Return [x, y] of the center of cell containing provided text 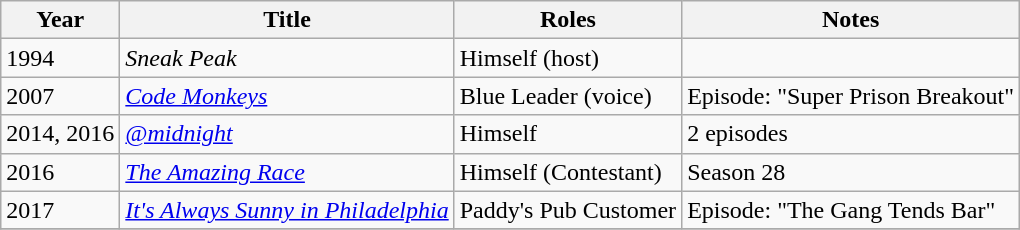
Blue Leader (voice) [568, 96]
Roles [568, 20]
Notes [851, 20]
2014, 2016 [60, 134]
Season 28 [851, 172]
2 episodes [851, 134]
Year [60, 20]
Himself (host) [568, 58]
2017 [60, 210]
Himself [568, 134]
It's Always Sunny in Philadelphia [287, 210]
Himself (Contestant) [568, 172]
Episode: "Super Prison Breakout" [851, 96]
2007 [60, 96]
Paddy's Pub Customer [568, 210]
1994 [60, 58]
2016 [60, 172]
Episode: "The Gang Tends Bar" [851, 210]
@midnight [287, 134]
Code Monkeys [287, 96]
Title [287, 20]
The Amazing Race [287, 172]
Sneak Peak [287, 58]
